Output the [X, Y] coordinate of the center of the cell containing the given text.  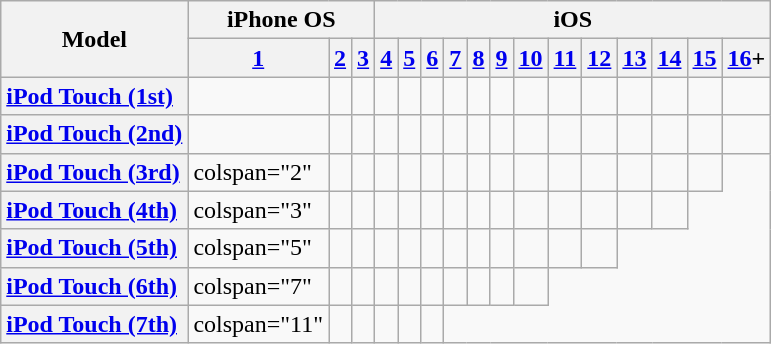
3 [364, 58]
4 [386, 58]
Model [94, 39]
15 [704, 58]
9 [502, 58]
8 [478, 58]
iPod Touch (2nd) [94, 134]
5 [410, 58]
iPod Touch (4th) [94, 210]
colspan="11" [258, 324]
11 [565, 58]
10 [530, 58]
colspan="7" [258, 286]
iPod Touch (1st) [94, 96]
7 [456, 58]
1 [258, 58]
2 [340, 58]
iPod Touch (6th) [94, 286]
colspan="3" [258, 210]
iOS [573, 20]
14 [670, 58]
colspan="5" [258, 248]
12 [600, 58]
13 [634, 58]
iPod Touch (5th) [94, 248]
iPhone OS [282, 20]
iPod Touch (7th) [94, 324]
6 [432, 58]
colspan="2" [258, 172]
16+ [746, 58]
iPod Touch (3rd) [94, 172]
